Determine the [x, y] coordinate at the center of the cell enclosing the given text.  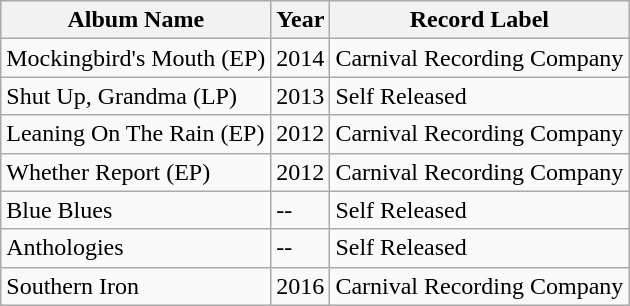
Blue Blues [136, 210]
Leaning On The Rain (EP) [136, 134]
2013 [300, 96]
Whether Report (EP) [136, 172]
Album Name [136, 20]
Shut Up, Grandma (LP) [136, 96]
Year [300, 20]
Record Label [480, 20]
Mockingbird's Mouth (EP) [136, 58]
2014 [300, 58]
Anthologies [136, 248]
2016 [300, 286]
Southern Iron [136, 286]
